Search for the cell housing the specified text and yield its [x, y] center coordinate. 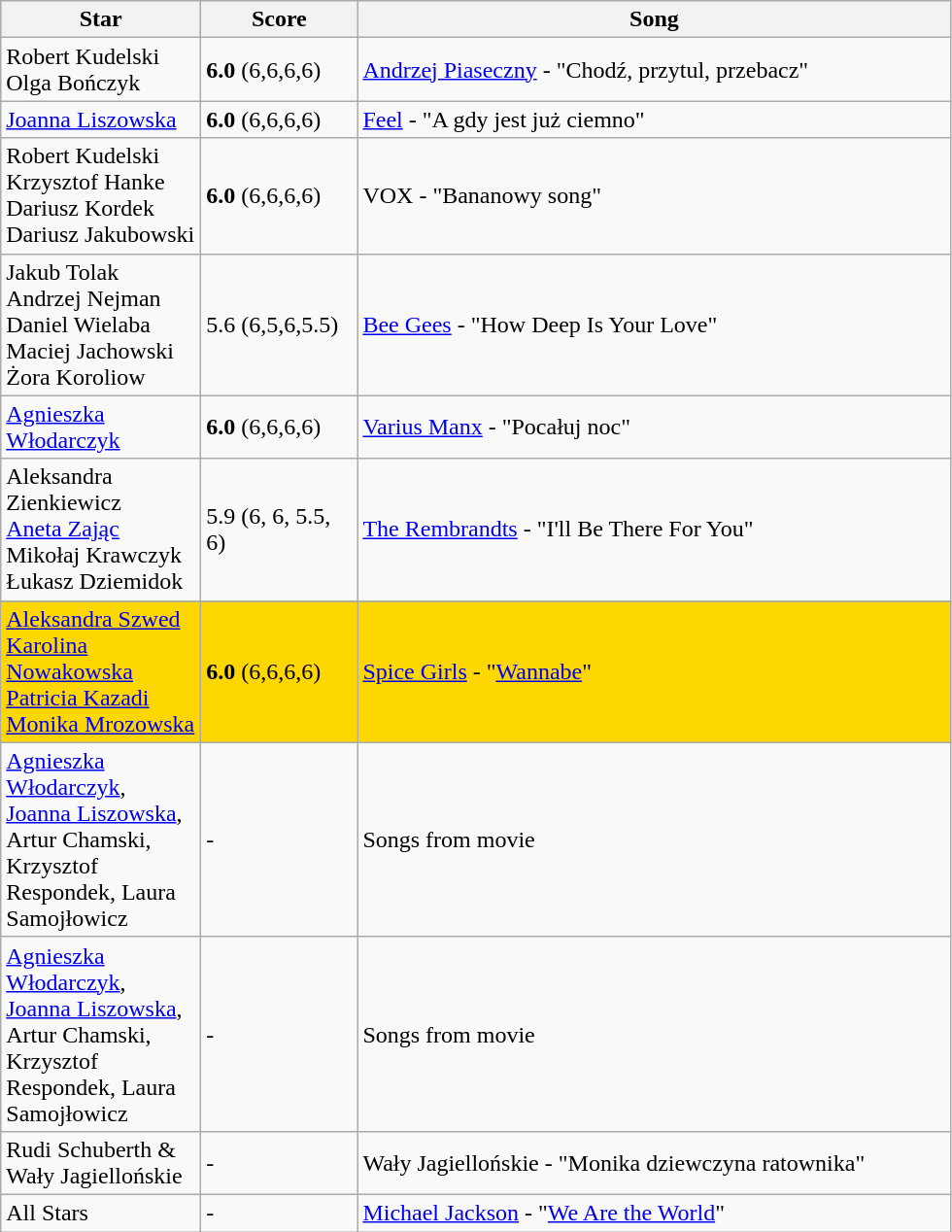
Andrzej Piaseczny - "Chodź, przytul, przebacz" [655, 70]
All Stars [101, 1213]
Michael Jackson - "We Are the World" [655, 1213]
Feel - "A gdy jest już ciemno" [655, 120]
5.9 (6, 6, 5.5, 6) [280, 530]
Bee Gees - "How Deep Is Your Love" [655, 325]
Wały Jagiellońskie - "Monika dziewczyna ratownika" [655, 1162]
Spice Girls - "Wannabe" [655, 671]
Jakub Tolak Andrzej Nejman Daniel Wielaba Maciej Jachowski Żora Koroliow [101, 325]
Varius Manx - "Pocałuj noc" [655, 428]
Score [280, 19]
Song [655, 19]
Robert Kudelski Krzysztof Hanke Dariusz Kordek Dariusz Jakubowski [101, 196]
Rudi Schuberth & Wały Jagiellońskie [101, 1162]
5.6 (6,5,6,5.5) [280, 325]
The Rembrandts - "I'll Be There For You" [655, 530]
Joanna Liszowska [101, 120]
Aleksandra Szwed Karolina Nowakowska Patricia Kazadi Monika Mrozowska [101, 671]
VOX - "Bananowy song" [655, 196]
Robert Kudelski Olga Bończyk [101, 70]
Star [101, 19]
Aleksandra Zienkiewicz Aneta Zając Mikołaj Krawczyk Łukasz Dziemidok [101, 530]
Agnieszka Włodarczyk [101, 428]
